Detect which cell encompasses the target text, then output its (x, y) center coordinate. 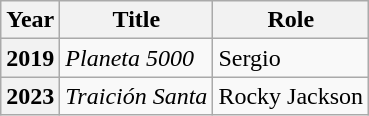
Sergio (291, 58)
Traición Santa (136, 96)
Role (291, 20)
2023 (30, 96)
Rocky Jackson (291, 96)
Year (30, 20)
Planeta 5000 (136, 58)
2019 (30, 58)
Title (136, 20)
